Capture the cell that displays the provided text and extract its [X, Y] central coordinate. 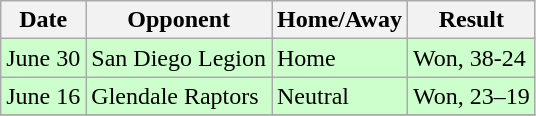
Home [340, 58]
June 16 [44, 96]
Won, 23–19 [471, 96]
Neutral [340, 96]
June 30 [44, 58]
Glendale Raptors [179, 96]
Result [471, 20]
Home/Away [340, 20]
Date [44, 20]
San Diego Legion [179, 58]
Opponent [179, 20]
Won, 38-24 [471, 58]
